Output the (X, Y) coordinate of the center of the cell containing the given text.  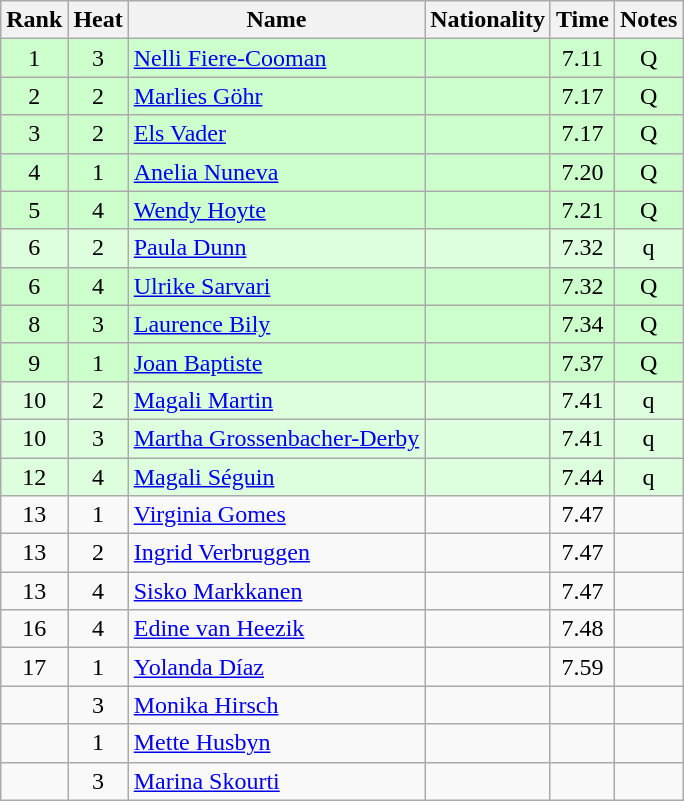
Wendy Hoyte (276, 210)
Virginia Gomes (276, 515)
Mette Husbyn (276, 743)
Nelli Fiere-Cooman (276, 58)
9 (34, 362)
Paula Dunn (276, 248)
Laurence Bily (276, 324)
16 (34, 629)
Marlies Göhr (276, 96)
12 (34, 477)
Time (582, 20)
Marina Skourti (276, 781)
Yolanda Díaz (276, 667)
7.59 (582, 667)
Heat (98, 20)
7.34 (582, 324)
Joan Baptiste (276, 362)
Els Vader (276, 134)
Edine van Heezik (276, 629)
Magali Séguin (276, 477)
5 (34, 210)
8 (34, 324)
Magali Martin (276, 400)
Monika Hirsch (276, 705)
7.48 (582, 629)
7.21 (582, 210)
17 (34, 667)
Notes (648, 20)
Sisko Markkanen (276, 591)
7.20 (582, 172)
Rank (34, 20)
7.44 (582, 477)
7.37 (582, 362)
Martha Grossenbacher-Derby (276, 438)
Ingrid Verbruggen (276, 553)
Anelia Nuneva (276, 172)
Ulrike Sarvari (276, 286)
Name (276, 20)
Nationality (488, 20)
7.11 (582, 58)
